Return the [X, Y] coordinate for the center point of the cell that contains the specified text.  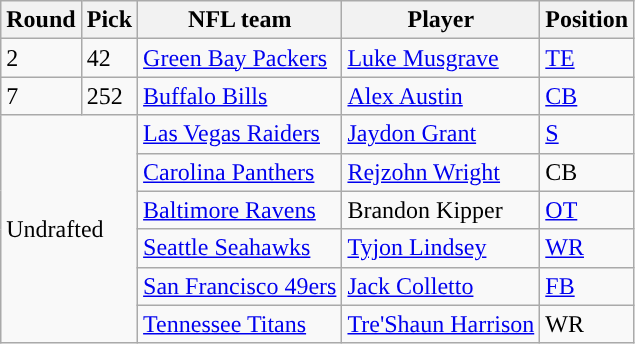
Carolina Panthers [240, 172]
Tyjon Lindsey [441, 248]
Luke Musgrave [441, 58]
Jack Colletto [441, 286]
2 [41, 58]
Rejzohn Wright [441, 172]
Brandon Kipper [441, 210]
S [587, 134]
TE [587, 58]
Player [441, 20]
Buffalo Bills [240, 96]
252 [109, 96]
Tennessee Titans [240, 324]
FB [587, 286]
Green Bay Packers [240, 58]
Position [587, 20]
Jaydon Grant [441, 134]
Baltimore Ravens [240, 210]
Tre'Shaun Harrison [441, 324]
Round [41, 20]
Pick [109, 20]
San Francisco 49ers [240, 286]
42 [109, 58]
NFL team [240, 20]
7 [41, 96]
Undrafted [70, 229]
Alex Austin [441, 96]
OT [587, 210]
Seattle Seahawks [240, 248]
Las Vegas Raiders [240, 134]
